Identify which cell holds the provided text, then report its (x, y) central coordinate. 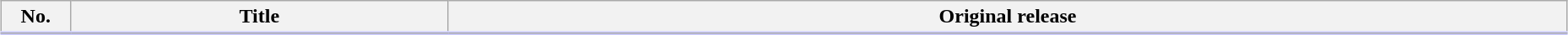
Title (260, 17)
Original release (1008, 17)
No. (35, 17)
